Output the [X, Y] coordinate of the center of the cell containing the given text.  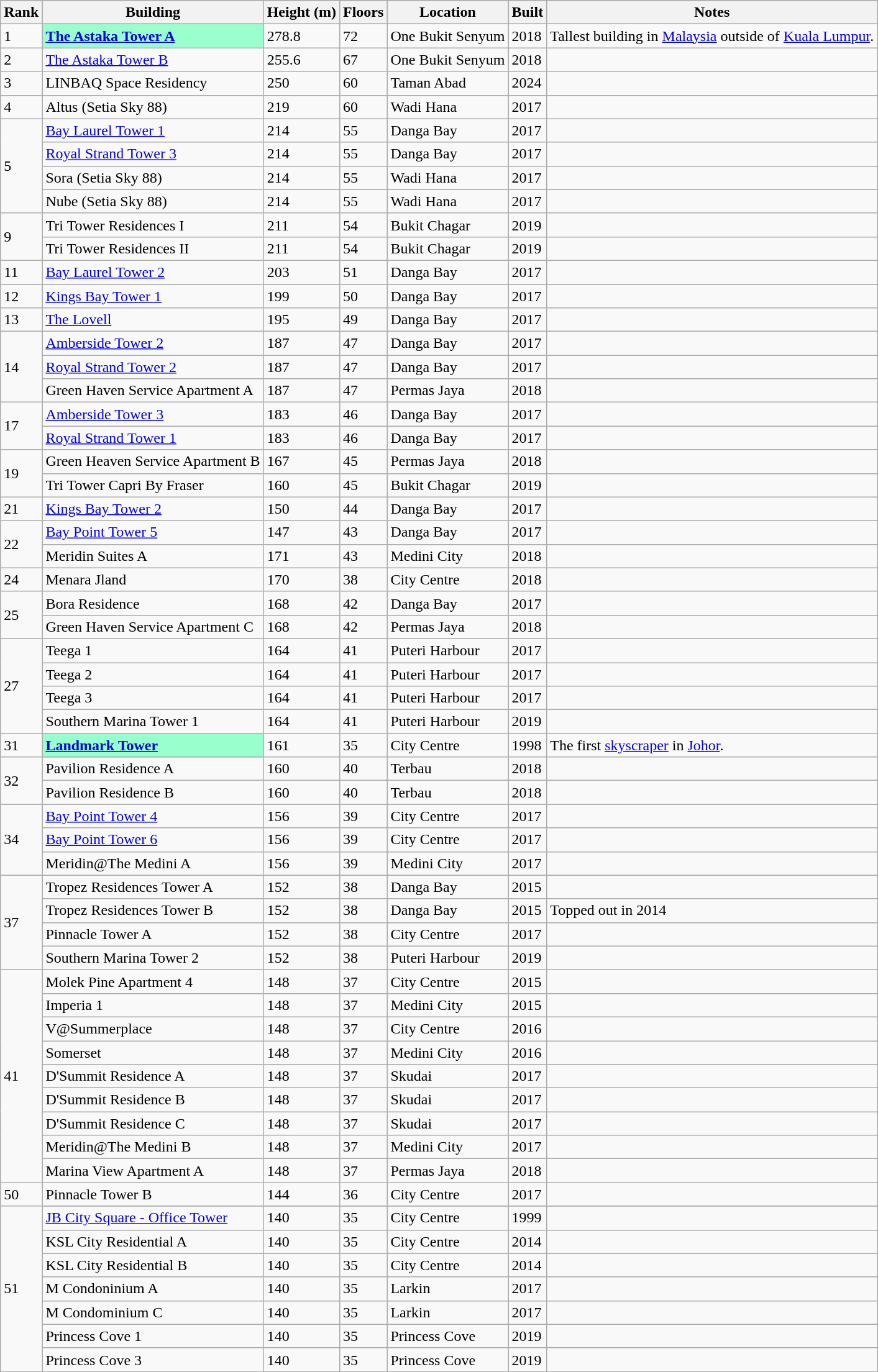
Bay Point Tower 5 [153, 532]
171 [301, 556]
Location [447, 12]
Nube (Setia Sky 88) [153, 201]
Tri Tower Residences I [153, 225]
M Condominium C [153, 1312]
Pavilion Residence B [153, 793]
44 [363, 509]
14 [21, 367]
Teega 2 [153, 674]
5 [21, 166]
Building [153, 12]
V@Summerplace [153, 1029]
2024 [528, 83]
27 [21, 686]
M Condoninium A [153, 1289]
The Lovell [153, 320]
67 [363, 60]
19 [21, 473]
170 [301, 579]
219 [301, 107]
D'Summit Residence A [153, 1076]
Royal Strand Tower 2 [153, 367]
Kings Bay Tower 2 [153, 509]
Landmark Tower [153, 745]
Green Heaven Service Apartment B [153, 461]
Meridin@The Medini A [153, 863]
147 [301, 532]
72 [363, 36]
KSL City Residential B [153, 1265]
150 [301, 509]
32 [21, 781]
278.8 [301, 36]
144 [301, 1194]
Green Haven Service Apartment A [153, 391]
Pinnacle Tower A [153, 934]
Height (m) [301, 12]
11 [21, 272]
167 [301, 461]
Royal Strand Tower 3 [153, 154]
Green Haven Service Apartment C [153, 627]
22 [21, 544]
Kings Bay Tower 1 [153, 296]
Topped out in 2014 [712, 911]
9 [21, 237]
34 [21, 840]
Bora Residence [153, 603]
31 [21, 745]
Meridin Suites A [153, 556]
D'Summit Residence C [153, 1124]
The Astaka Tower B [153, 60]
Tropez Residences Tower A [153, 887]
Royal Strand Tower 1 [153, 438]
Bay Laurel Tower 2 [153, 272]
Marina View Apartment A [153, 1171]
Imperia 1 [153, 1005]
Notes [712, 12]
Pinnacle Tower B [153, 1194]
Teega 3 [153, 698]
Amberside Tower 2 [153, 343]
1999 [528, 1218]
The Astaka Tower A [153, 36]
250 [301, 83]
Amberside Tower 3 [153, 414]
36 [363, 1194]
12 [21, 296]
Built [528, 12]
Tri Tower Capri By Fraser [153, 485]
21 [21, 509]
Tallest building in Malaysia outside of Kuala Lumpur. [712, 36]
Teega 1 [153, 650]
KSL City Residential A [153, 1242]
Menara Jland [153, 579]
The first skyscraper in Johor. [712, 745]
Altus (Setia Sky 88) [153, 107]
203 [301, 272]
49 [363, 320]
LINBAQ Space Residency [153, 83]
Sora (Setia Sky 88) [153, 178]
Somerset [153, 1053]
Floors [363, 12]
3 [21, 83]
Bay Laurel Tower 1 [153, 130]
1 [21, 36]
Princess Cove 1 [153, 1336]
2 [21, 60]
4 [21, 107]
25 [21, 615]
24 [21, 579]
Bay Point Tower 4 [153, 816]
Princess Cove 3 [153, 1360]
Meridin@The Medini B [153, 1147]
195 [301, 320]
Tropez Residences Tower B [153, 911]
D'Summit Residence B [153, 1100]
199 [301, 296]
255.6 [301, 60]
Taman Abad [447, 83]
Southern Marina Tower 1 [153, 722]
Bay Point Tower 6 [153, 840]
Southern Marina Tower 2 [153, 958]
17 [21, 426]
1998 [528, 745]
Pavilion Residence A [153, 769]
Tri Tower Residences II [153, 248]
161 [301, 745]
Molek Pine Apartment 4 [153, 981]
JB City Square - Office Tower [153, 1218]
13 [21, 320]
Rank [21, 12]
